From the cell containing the given text, extract its center point as [X, Y] coordinate. 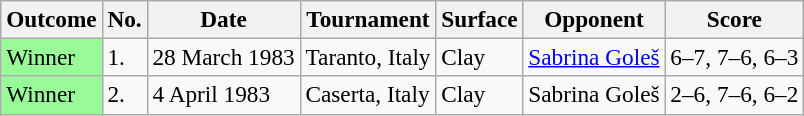
2–6, 7–6, 6–2 [734, 95]
1. [124, 57]
4 April 1983 [224, 95]
Date [224, 19]
Outcome [52, 19]
No. [124, 19]
Opponent [594, 19]
28 March 1983 [224, 57]
Score [734, 19]
Caserta, Italy [368, 95]
Tournament [368, 19]
2. [124, 95]
Surface [480, 19]
6–7, 7–6, 6–3 [734, 57]
Taranto, Italy [368, 57]
